Return the (X, Y) coordinate for the center point of the cell that contains the specified text.  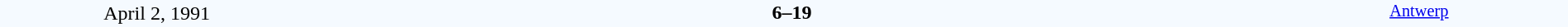
Antwerp (1419, 13)
6–19 (791, 12)
April 2, 1991 (157, 13)
